Return (X, Y) of the center of cell containing provided text 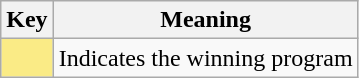
Meaning (206, 20)
Indicates the winning program (206, 58)
Key (27, 20)
